Detect which cell encompasses the target text, then output its (X, Y) center coordinate. 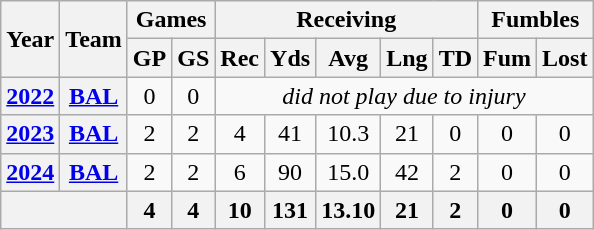
41 (290, 134)
did not play due to injury (404, 96)
2023 (30, 134)
Avg (348, 58)
13.10 (348, 210)
GP (149, 58)
90 (290, 172)
Rec (240, 58)
6 (240, 172)
42 (407, 172)
10 (240, 210)
Year (30, 39)
TD (455, 58)
Lng (407, 58)
131 (290, 210)
Lost (565, 58)
2022 (30, 96)
Team (94, 39)
GS (194, 58)
Receiving (346, 20)
10.3 (348, 134)
Yds (290, 58)
Fumbles (536, 20)
Games (170, 20)
2024 (30, 172)
Fum (508, 58)
15.0 (348, 172)
